For the text-containing cell, return its midpoint in [x, y] coordinate format. 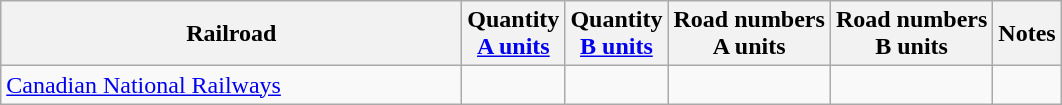
QuantityA units [514, 34]
QuantityB units [616, 34]
Notes [1027, 34]
Canadian National Railways [232, 85]
Road numbersA units [749, 34]
Railroad [232, 34]
Road numbersB units [911, 34]
